Determine the [X, Y] coordinate at the center of the cell enclosing the given text.  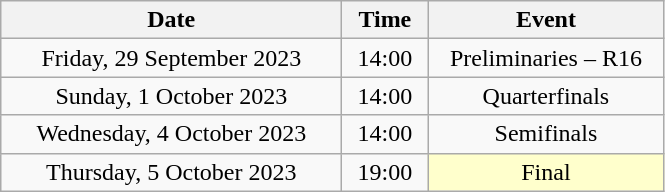
Quarterfinals [546, 96]
Event [546, 20]
Time [385, 20]
Date [172, 20]
Final [546, 172]
Preliminaries – R16 [546, 58]
Thursday, 5 October 2023 [172, 172]
19:00 [385, 172]
Friday, 29 September 2023 [172, 58]
Sunday, 1 October 2023 [172, 96]
Wednesday, 4 October 2023 [172, 134]
Semifinals [546, 134]
